Identify which cell holds the provided text, then report its (x, y) central coordinate. 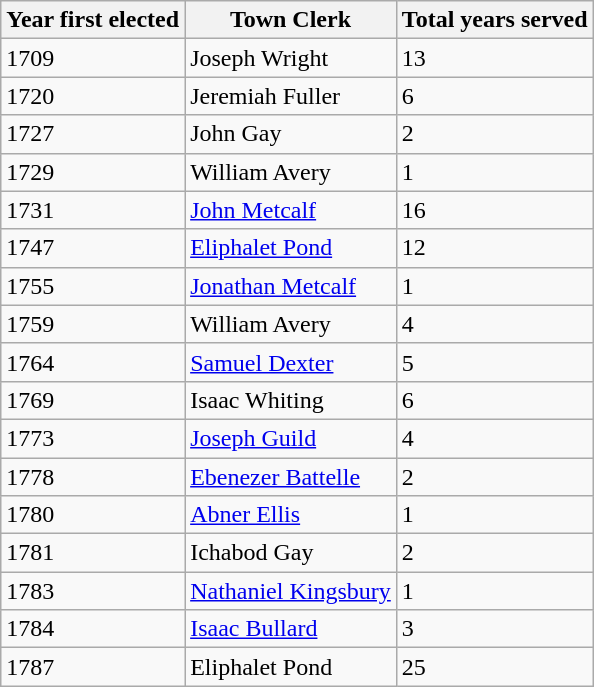
1778 (93, 477)
1787 (93, 667)
Joseph Guild (291, 438)
Abner Ellis (291, 515)
13 (494, 58)
Ebenezer Battelle (291, 477)
25 (494, 667)
John Metcalf (291, 210)
1764 (93, 362)
1769 (93, 400)
3 (494, 629)
1781 (93, 553)
1773 (93, 438)
Jonathan Metcalf (291, 286)
Samuel Dexter (291, 362)
1727 (93, 134)
Isaac Whiting (291, 400)
Isaac Bullard (291, 629)
1720 (93, 96)
Joseph Wright (291, 58)
1731 (93, 210)
5 (494, 362)
1783 (93, 591)
1747 (93, 248)
Ichabod Gay (291, 553)
Town Clerk (291, 20)
Year first elected (93, 20)
1759 (93, 324)
Nathaniel Kingsbury (291, 591)
1780 (93, 515)
Total years served (494, 20)
Jeremiah Fuller (291, 96)
1729 (93, 172)
1784 (93, 629)
1755 (93, 286)
1709 (93, 58)
12 (494, 248)
John Gay (291, 134)
16 (494, 210)
